From the cell containing the given text, extract its center point as [x, y] coordinate. 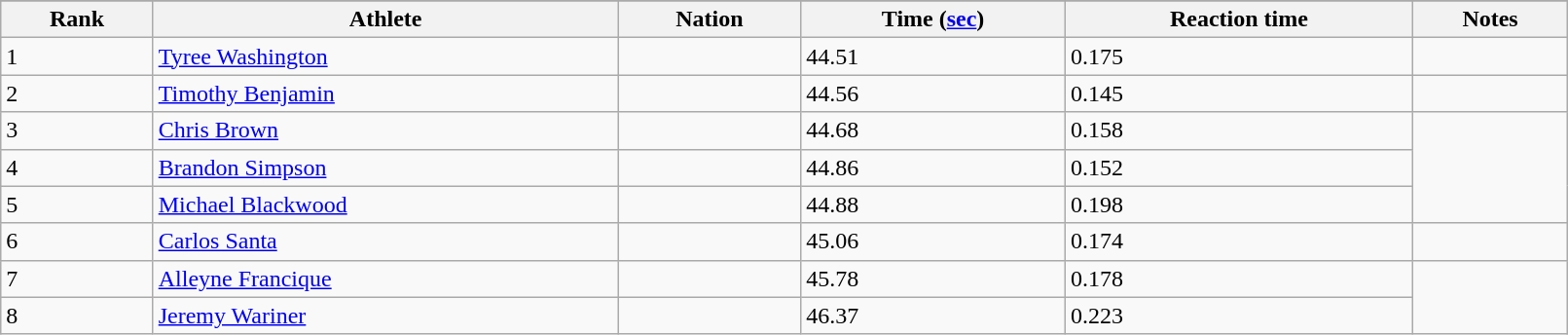
Reaction time [1240, 19]
44.68 [933, 130]
0.223 [1240, 316]
Brandon Simpson [385, 167]
2 [77, 93]
Notes [1490, 19]
Carlos Santa [385, 242]
Nation [709, 19]
Chris Brown [385, 130]
6 [77, 242]
Timothy Benjamin [385, 93]
8 [77, 316]
46.37 [933, 316]
Alleyne Francique [385, 279]
0.198 [1240, 205]
0.152 [1240, 167]
Michael Blackwood [385, 205]
44.86 [933, 167]
Tyree Washington [385, 56]
Athlete [385, 19]
1 [77, 56]
44.56 [933, 93]
Jeremy Wariner [385, 316]
7 [77, 279]
Time (sec) [933, 19]
0.145 [1240, 93]
3 [77, 130]
0.174 [1240, 242]
45.06 [933, 242]
45.78 [933, 279]
5 [77, 205]
44.51 [933, 56]
Rank [77, 19]
0.178 [1240, 279]
0.175 [1240, 56]
0.158 [1240, 130]
4 [77, 167]
44.88 [933, 205]
